Return the [X, Y] coordinate for the center point of the cell that contains the specified text.  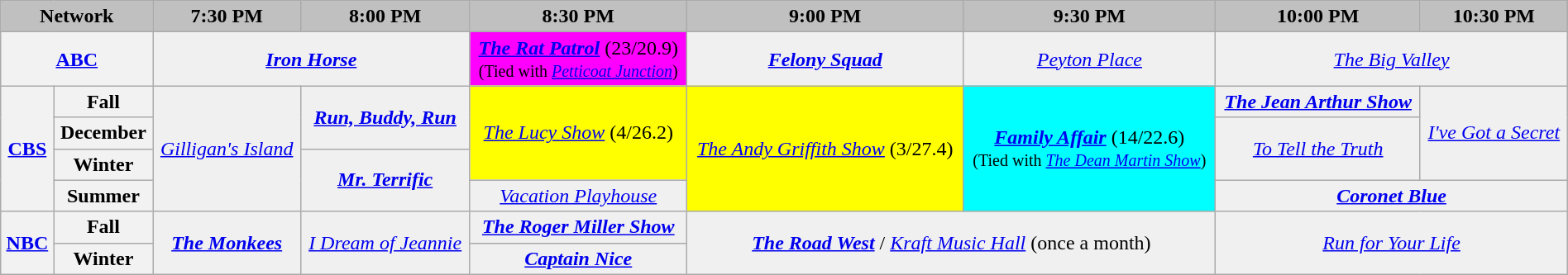
Run for Your Life [1391, 243]
CBS [27, 149]
I Dream of Jeannie [385, 243]
Family Affair (14/22.6)(Tied with The Dean Martin Show) [1090, 149]
8:30 PM [579, 17]
The Andy Griffith Show (3/27.4) [825, 149]
The Jean Arthur Show [1318, 102]
NBC [27, 243]
Network [77, 17]
Coronet Blue [1391, 196]
Peyton Place [1090, 59]
The Lucy Show (4/26.2) [579, 133]
8:00 PM [385, 17]
Felony Squad [825, 59]
10:00 PM [1318, 17]
The Rat Patrol (23/20.9)(Tied with Petticoat Junction) [579, 59]
The Monkees [227, 243]
December [103, 133]
To Tell the Truth [1318, 149]
The Roger Miller Show [579, 227]
Summer [103, 196]
Mr. Terrific [385, 180]
I've Got a Secret [1494, 133]
Vacation Playhouse [579, 196]
9:00 PM [825, 17]
7:30 PM [227, 17]
The Road West / Kraft Music Hall (once a month) [951, 243]
Iron Horse [311, 59]
Gilligan's Island [227, 149]
Captain Nice [579, 258]
Run, Buddy, Run [385, 117]
ABC [77, 59]
9:30 PM [1090, 17]
10:30 PM [1494, 17]
The Big Valley [1391, 59]
